Find where the given text appears and provide that cell's center as [x, y] coordinate. 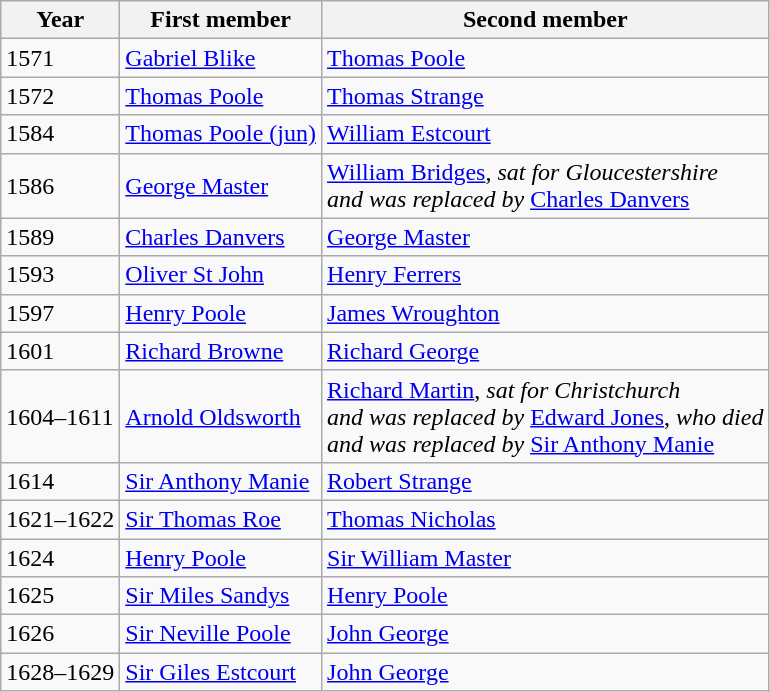
1586 [60, 186]
1584 [60, 134]
Robert Strange [546, 481]
1597 [60, 313]
1621–1622 [60, 519]
Gabriel Blike [221, 58]
Richard George [546, 351]
1571 [60, 58]
Thomas Strange [546, 96]
Thomas Nicholas [546, 519]
1625 [60, 596]
1601 [60, 351]
Year [60, 20]
1628–1629 [60, 672]
Second member [546, 20]
William Estcourt [546, 134]
Thomas Poole (jun) [221, 134]
1626 [60, 634]
Sir Anthony Manie [221, 481]
1589 [60, 237]
Sir Thomas Roe [221, 519]
Sir Miles Sandys [221, 596]
Sir Neville Poole [221, 634]
1614 [60, 481]
Arnold Oldsworth [221, 416]
Sir Giles Estcourt [221, 672]
Richard Browne [221, 351]
1624 [60, 557]
Richard Martin, sat for Christchurch and was replaced by Edward Jones, who died and was replaced by Sir Anthony Manie [546, 416]
James Wroughton [546, 313]
William Bridges, sat for Gloucestershire and was replaced by Charles Danvers [546, 186]
Henry Ferrers [546, 275]
First member [221, 20]
Sir William Master [546, 557]
Oliver St John [221, 275]
1604–1611 [60, 416]
1572 [60, 96]
1593 [60, 275]
Charles Danvers [221, 237]
